For the text-containing cell, return its midpoint in [x, y] coordinate format. 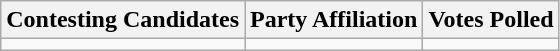
Party Affiliation [334, 20]
Votes Polled [491, 20]
Contesting Candidates [123, 20]
